Determine the (X, Y) coordinate at the center of the cell enclosing the given text.  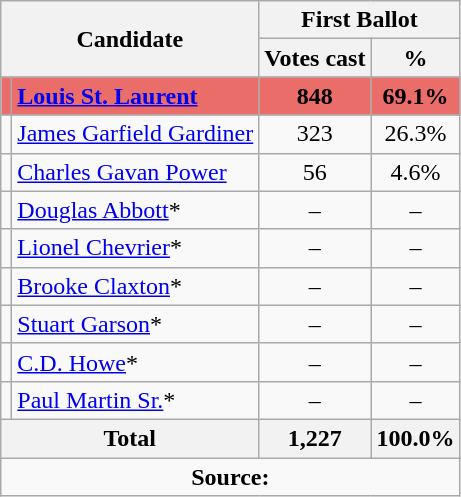
323 (315, 134)
Stuart Garson* (136, 324)
First Ballot (360, 20)
Douglas Abbott* (136, 210)
4.6% (416, 172)
Source: (230, 477)
C.D. Howe* (136, 362)
Lionel Chevrier* (136, 248)
Candidate (130, 39)
Charles Gavan Power (136, 172)
% (416, 58)
Paul Martin Sr.* (136, 400)
848 (315, 96)
1,227 (315, 438)
Brooke Claxton* (136, 286)
Votes cast (315, 58)
26.3% (416, 134)
56 (315, 172)
69.1% (416, 96)
100.0% (416, 438)
James Garfield Gardiner (136, 134)
Total (130, 438)
Louis St. Laurent (136, 96)
